Pinpoint the cell where the given text exists, returning its [x, y] midpoint coordinate. 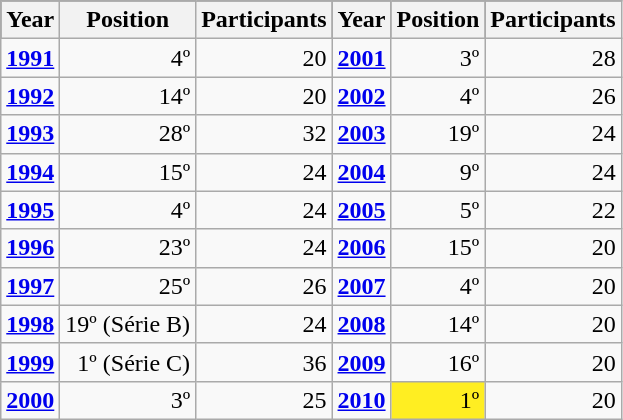
9º [438, 172]
1997 [30, 286]
32 [264, 134]
1994 [30, 172]
1995 [30, 210]
2003 [362, 134]
1993 [30, 134]
2007 [362, 286]
1996 [30, 248]
36 [264, 362]
25º [128, 286]
25 [264, 400]
22 [553, 210]
19º (Série B) [128, 324]
2002 [362, 96]
2000 [30, 400]
2005 [362, 210]
1991 [30, 58]
19º [438, 134]
2008 [362, 324]
1992 [30, 96]
2006 [362, 248]
2009 [362, 362]
16º [438, 362]
2010 [362, 400]
2004 [362, 172]
2001 [362, 58]
5º [438, 210]
1998 [30, 324]
28 [553, 58]
1º [438, 400]
1º (Série C) [128, 362]
23º [128, 248]
28º [128, 134]
1999 [30, 362]
